Pinpoint the cell where the given text exists, returning its (X, Y) midpoint coordinate. 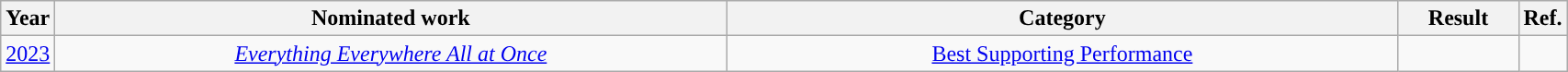
2023 (28, 54)
Everything Everywhere All at Once (391, 54)
Nominated work (391, 18)
Result (1459, 18)
Ref. (1543, 18)
Year (28, 18)
Best Supporting Performance (1062, 54)
Category (1062, 18)
